Detect which cell encompasses the target text, then output its [x, y] center coordinate. 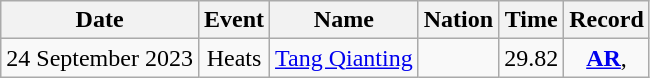
Event [234, 20]
Nation [458, 20]
Time [532, 20]
24 September 2023 [100, 58]
AR, [607, 58]
Record [607, 20]
Date [100, 20]
29.82 [532, 58]
Heats [234, 58]
Name [344, 20]
Tang Qianting [344, 58]
